Provide the (X, Y) coordinate of the cell's center where the given text is located.  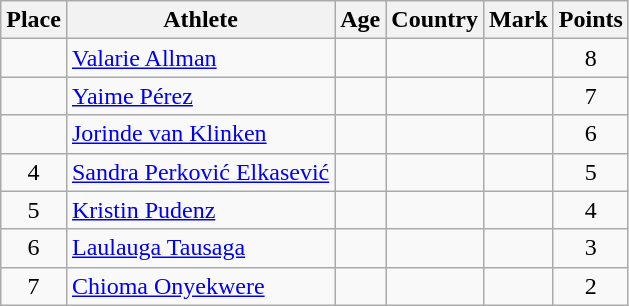
Laulauga Tausaga (200, 248)
Jorinde van Klinken (200, 134)
Valarie Allman (200, 58)
3 (590, 248)
Sandra Perković Elkasević (200, 172)
Place (34, 20)
Mark (519, 20)
Chioma Onyekwere (200, 286)
8 (590, 58)
Yaime Pérez (200, 96)
Kristin Pudenz (200, 210)
Points (590, 20)
Athlete (200, 20)
Age (360, 20)
Country (435, 20)
2 (590, 286)
